Detect which cell encompasses the target text, then output its [x, y] center coordinate. 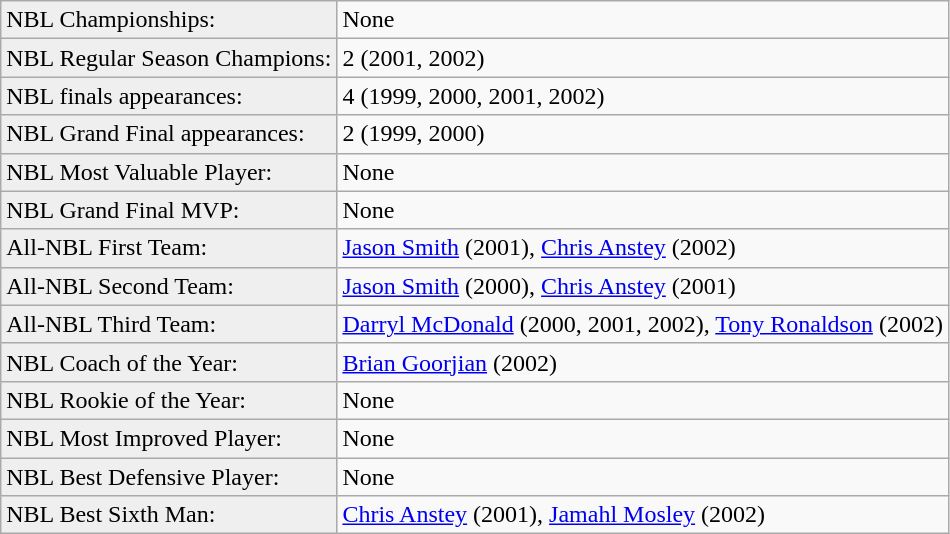
NBL Championships: [169, 20]
Chris Anstey (2001), Jamahl Mosley (2002) [643, 515]
NBL Rookie of the Year: [169, 400]
All-NBL First Team: [169, 248]
2 (1999, 2000) [643, 134]
NBL Most Valuable Player: [169, 172]
NBL Regular Season Champions: [169, 58]
NBL Coach of the Year: [169, 362]
All-NBL Third Team: [169, 324]
Jason Smith (2000), Chris Anstey (2001) [643, 286]
NBL Best Sixth Man: [169, 515]
Brian Goorjian (2002) [643, 362]
NBL Best Defensive Player: [169, 477]
4 (1999, 2000, 2001, 2002) [643, 96]
NBL Grand Final appearances: [169, 134]
2 (2001, 2002) [643, 58]
NBL finals appearances: [169, 96]
Darryl McDonald (2000, 2001, 2002), Tony Ronaldson (2002) [643, 324]
NBL Most Improved Player: [169, 438]
Jason Smith (2001), Chris Anstey (2002) [643, 248]
All-NBL Second Team: [169, 286]
NBL Grand Final MVP: [169, 210]
